Find where the given text appears and provide that cell's center as (X, Y) coordinate. 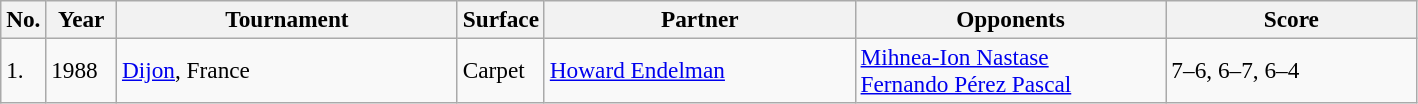
Partner (700, 19)
1988 (82, 70)
Surface (500, 19)
7–6, 6–7, 6–4 (1292, 70)
1. (24, 70)
No. (24, 19)
Year (82, 19)
Score (1292, 19)
Carpet (500, 70)
Howard Endelman (700, 70)
Opponents (1010, 19)
Mihnea-Ion Nastase Fernando Pérez Pascal (1010, 70)
Tournament (288, 19)
Dijon, France (288, 70)
